Scan for the cell matching the given text and deliver its (x, y) coordinate at center. 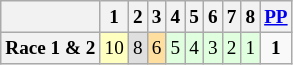
PP (276, 17)
Race 1 & 2 (50, 48)
10 (114, 48)
7 (232, 17)
